Extract the (x, y) coordinate from the center of the cell holding the provided text.  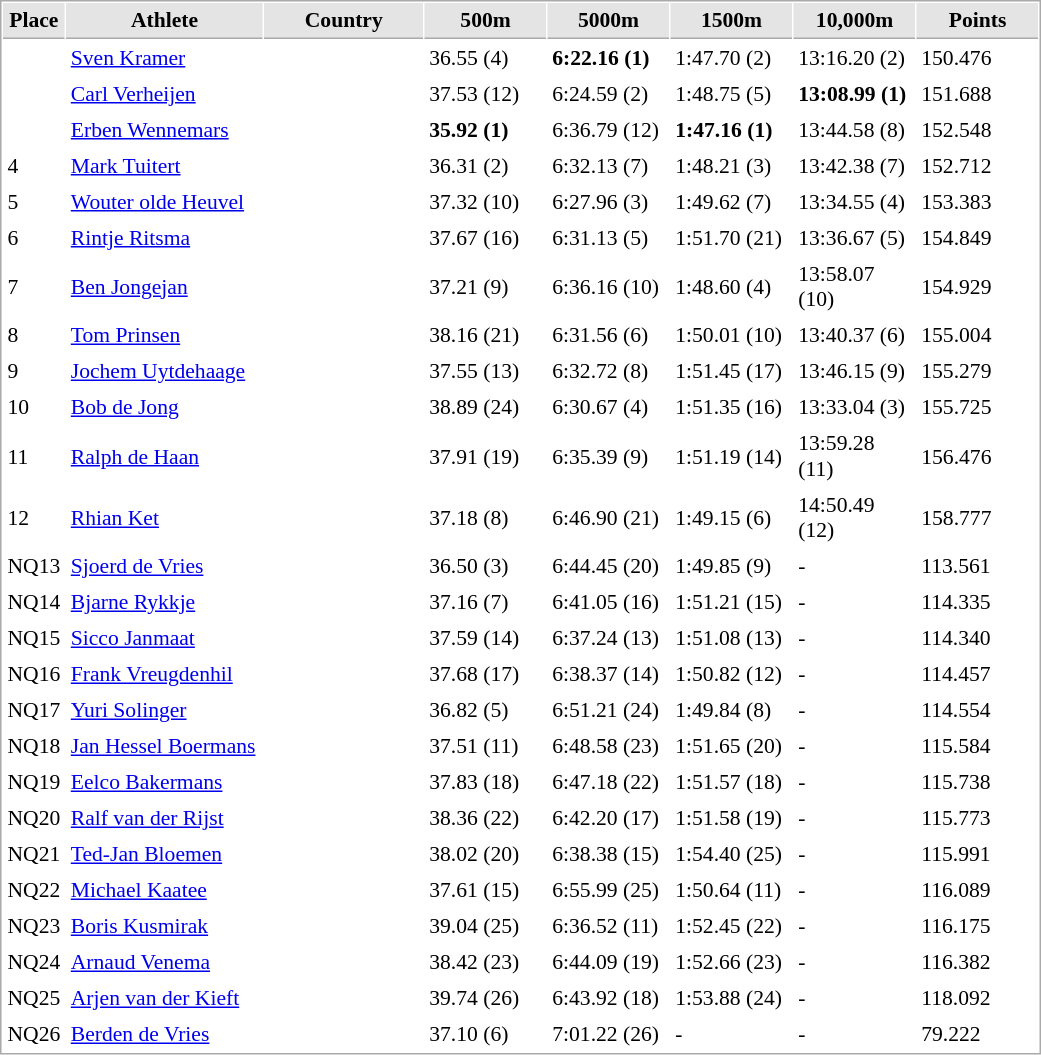
1:47.16 (1) (732, 129)
37.16 (7) (486, 602)
Jochem Uytdehaage (164, 371)
Berden de Vries (164, 1034)
Arjen van der Kieft (164, 998)
1:54.40 (25) (732, 854)
7 (34, 286)
1:49.84 (8) (732, 710)
NQ13 (34, 566)
1:51.35 (16) (732, 407)
156.476 (978, 456)
13:33.04 (3) (855, 407)
113.561 (978, 566)
Erben Wennemars (164, 129)
115.773 (978, 818)
6:44.45 (20) (609, 566)
Wouter olde Heuvel (164, 201)
1:51.65 (20) (732, 746)
1500m (732, 21)
Ben Jongejan (164, 286)
1:51.21 (15) (732, 602)
114.335 (978, 602)
1:50.01 (10) (732, 335)
13:08.99 (1) (855, 93)
Bob de Jong (164, 407)
6:55.99 (25) (609, 890)
1:47.70 (2) (732, 57)
1:50.64 (11) (732, 890)
Frank Vreugdenhil (164, 674)
13:58.07 (10) (855, 286)
6:31.13 (5) (609, 237)
38.36 (22) (486, 818)
1:51.70 (21) (732, 237)
12 (34, 518)
36.50 (3) (486, 566)
Sven Kramer (164, 57)
39.04 (25) (486, 926)
152.712 (978, 165)
1:51.45 (17) (732, 371)
11 (34, 456)
Rintje Ritsma (164, 237)
115.991 (978, 854)
Carl Verheijen (164, 93)
116.089 (978, 890)
6:44.09 (19) (609, 962)
13:42.38 (7) (855, 165)
155.279 (978, 371)
6:37.24 (13) (609, 638)
1:49.85 (9) (732, 566)
116.382 (978, 962)
36.31 (2) (486, 165)
Ted-Jan Bloemen (164, 854)
1:51.19 (14) (732, 456)
37.91 (19) (486, 456)
Arnaud Venema (164, 962)
6:41.05 (16) (609, 602)
NQ25 (34, 998)
1:49.15 (6) (732, 518)
6 (34, 237)
37.32 (10) (486, 201)
Michael Kaatee (164, 890)
154.849 (978, 237)
Jan Hessel Boermans (164, 746)
6:36.79 (12) (609, 129)
152.548 (978, 129)
154.929 (978, 286)
Athlete (164, 21)
13:36.67 (5) (855, 237)
37.67 (16) (486, 237)
7:01.22 (26) (609, 1034)
Yuri Solinger (164, 710)
Ralph de Haan (164, 456)
150.476 (978, 57)
NQ20 (34, 818)
NQ24 (34, 962)
151.688 (978, 93)
Eelco Bakermans (164, 782)
6:27.96 (3) (609, 201)
500m (486, 21)
6:42.20 (17) (609, 818)
1:50.82 (12) (732, 674)
38.89 (24) (486, 407)
10 (34, 407)
158.777 (978, 518)
153.383 (978, 201)
Sicco Janmaat (164, 638)
37.68 (17) (486, 674)
8 (34, 335)
NQ18 (34, 746)
6:36.52 (11) (609, 926)
1:51.57 (18) (732, 782)
6:35.39 (9) (609, 456)
6:22.16 (1) (609, 57)
37.18 (8) (486, 518)
Mark Tuitert (164, 165)
1:48.60 (4) (732, 286)
10,000m (855, 21)
NQ21 (34, 854)
6:51.21 (24) (609, 710)
NQ17 (34, 710)
36.55 (4) (486, 57)
13:34.55 (4) (855, 201)
NQ22 (34, 890)
1:52.66 (23) (732, 962)
14:50.49 (12) (855, 518)
1:52.45 (22) (732, 926)
37.51 (11) (486, 746)
13:44.58 (8) (855, 129)
38.02 (20) (486, 854)
6:38.37 (14) (609, 674)
Points (978, 21)
79.222 (978, 1034)
1:51.08 (13) (732, 638)
Country (344, 21)
6:32.72 (8) (609, 371)
37.61 (15) (486, 890)
NQ15 (34, 638)
155.004 (978, 335)
6:24.59 (2) (609, 93)
35.92 (1) (486, 129)
1:48.21 (3) (732, 165)
5 (34, 201)
Sjoerd de Vries (164, 566)
37.59 (14) (486, 638)
118.092 (978, 998)
Ralf van der Rijst (164, 818)
115.738 (978, 782)
116.175 (978, 926)
114.340 (978, 638)
5000m (609, 21)
Bjarne Rykkje (164, 602)
39.74 (26) (486, 998)
1:51.58 (19) (732, 818)
13:40.37 (6) (855, 335)
1:48.75 (5) (732, 93)
37.83 (18) (486, 782)
37.53 (12) (486, 93)
Boris Kusmirak (164, 926)
NQ26 (34, 1034)
13:46.15 (9) (855, 371)
6:38.38 (15) (609, 854)
Rhian Ket (164, 518)
4 (34, 165)
NQ16 (34, 674)
38.16 (21) (486, 335)
6:48.58 (23) (609, 746)
1:49.62 (7) (732, 201)
114.554 (978, 710)
NQ23 (34, 926)
6:32.13 (7) (609, 165)
1:53.88 (24) (732, 998)
13:16.20 (2) (855, 57)
38.42 (23) (486, 962)
6:30.67 (4) (609, 407)
37.21 (9) (486, 286)
37.55 (13) (486, 371)
6:47.18 (22) (609, 782)
6:31.56 (6) (609, 335)
9 (34, 371)
Tom Prinsen (164, 335)
Place (34, 21)
115.584 (978, 746)
13:59.28 (11) (855, 456)
NQ19 (34, 782)
NQ14 (34, 602)
6:43.92 (18) (609, 998)
36.82 (5) (486, 710)
6:36.16 (10) (609, 286)
155.725 (978, 407)
114.457 (978, 674)
6:46.90 (21) (609, 518)
37.10 (6) (486, 1034)
